Extract the (x, y) coordinate from the center of the cell holding the provided text.  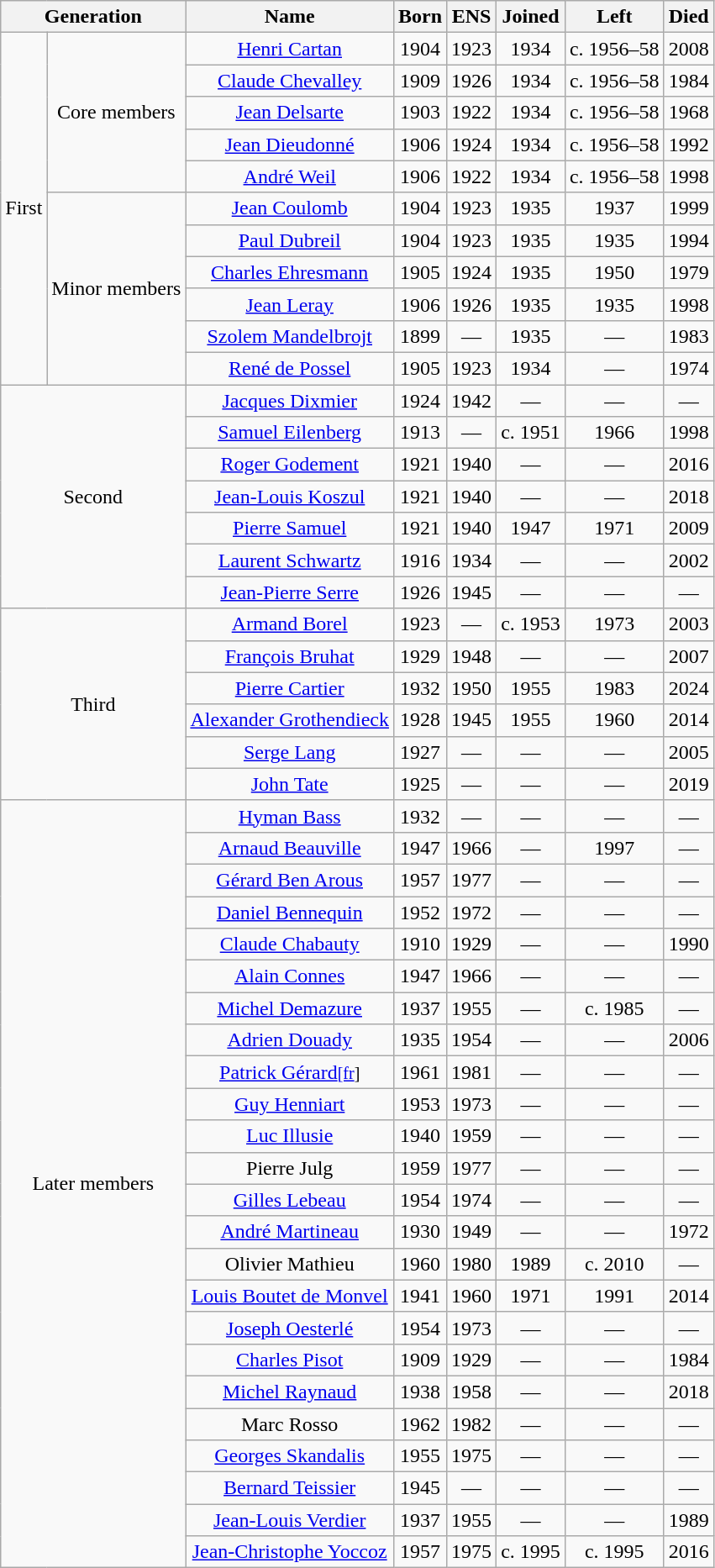
Daniel Bennequin (290, 912)
Roger Godement (290, 465)
Georges Skandalis (290, 1456)
2009 (689, 529)
Alain Connes (290, 976)
François Bruhat (290, 656)
1925 (420, 784)
Luc Illusie (290, 1136)
1952 (420, 912)
Later members (93, 1184)
1938 (420, 1392)
Jean-Louis Koszul (290, 497)
1942 (472, 401)
1981 (472, 1072)
ENS (472, 17)
Arnaud Beauville (290, 848)
Pierre Julg (290, 1168)
1930 (420, 1232)
1953 (420, 1104)
1980 (472, 1264)
Third (93, 704)
Jean-Pierre Serre (290, 592)
Louis Boutet de Monvel (290, 1296)
Claude Chevalley (290, 81)
Pierre Samuel (290, 529)
1997 (614, 848)
1994 (689, 240)
Core members (116, 113)
Jean Coulomb (290, 208)
Gilles Lebeau (290, 1200)
Jean-Louis Verdier (290, 1520)
1948 (472, 656)
1927 (420, 752)
Jean Leray (290, 304)
2003 (689, 624)
Gérard Ben Arous (290, 880)
Hyman Bass (290, 816)
Patrick Gérard[fr] (290, 1072)
1916 (420, 560)
1979 (689, 272)
André Weil (290, 176)
John Tate (290, 784)
Bernard Teissier (290, 1488)
2006 (689, 1040)
1962 (420, 1424)
Alexander Grothendieck (290, 720)
2002 (689, 560)
Adrien Douady (290, 1040)
André Martineau (290, 1232)
Serge Lang (290, 752)
1999 (689, 208)
Samuel Eilenberg (290, 433)
Laurent Schwartz (290, 560)
1958 (472, 1392)
1941 (420, 1296)
Jean Delsarte (290, 113)
Marc Rosso (290, 1424)
c. 1953 (531, 624)
Jacques Dixmier (290, 401)
Guy Henniart (290, 1104)
1968 (689, 113)
1899 (420, 336)
1982 (472, 1424)
2019 (689, 784)
Charles Ehresmann (290, 272)
Jean-Christophe Yoccoz (290, 1552)
Henri Cartan (290, 49)
1949 (472, 1232)
Born (420, 17)
Name (290, 17)
First (24, 208)
Joined (531, 17)
1928 (420, 720)
Olivier Mathieu (290, 1264)
Jean Dieudonné (290, 145)
Second (93, 497)
Szolem Mandelbrojt (290, 336)
Joseph Oesterlé (290, 1328)
1990 (689, 944)
c. 1951 (531, 433)
c. 2010 (614, 1264)
2005 (689, 752)
1903 (420, 113)
1913 (420, 433)
Paul Dubreil (290, 240)
1910 (420, 944)
Died (689, 17)
Michel Raynaud (290, 1392)
Minor members (116, 288)
Michel Demazure (290, 1008)
c. 1985 (614, 1008)
1992 (689, 145)
2007 (689, 656)
Claude Chabauty (290, 944)
Left (614, 17)
1991 (614, 1296)
René de Possel (290, 368)
Generation (93, 17)
Pierre Cartier (290, 688)
Charles Pisot (290, 1360)
Armand Borel (290, 624)
2024 (689, 688)
1961 (420, 1072)
2008 (689, 49)
